Find where the given text appears and provide that cell's center as [x, y] coordinate. 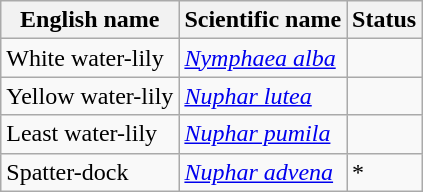
Yellow water-lily [90, 96]
Least water-lily [90, 134]
Nymphaea alba [263, 58]
Status [384, 20]
* [384, 172]
White water-lily [90, 58]
Nuphar lutea [263, 96]
Scientific name [263, 20]
Spatter-dock [90, 172]
Nuphar advena [263, 172]
English name [90, 20]
Nuphar pumila [263, 134]
